From the cell containing the given text, extract its center point as [X, Y] coordinate. 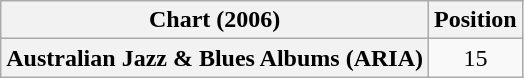
Australian Jazz & Blues Albums (ARIA) [215, 58]
15 [476, 58]
Position [476, 20]
Chart (2006) [215, 20]
